Capture the cell that displays the provided text and extract its [x, y] central coordinate. 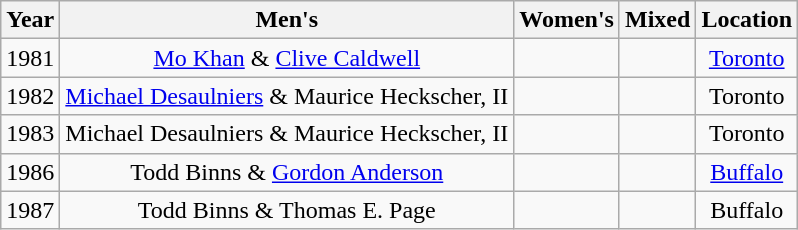
Location [747, 20]
Year [30, 20]
1983 [30, 134]
Todd Binns & Gordon Anderson [287, 172]
1982 [30, 96]
Todd Binns & Thomas E. Page [287, 210]
1981 [30, 58]
Men's [287, 20]
Mo Khan & Clive Caldwell [287, 58]
1987 [30, 210]
1986 [30, 172]
Mixed [657, 20]
Women's [567, 20]
